Search for the cell housing the specified text and yield its (X, Y) center coordinate. 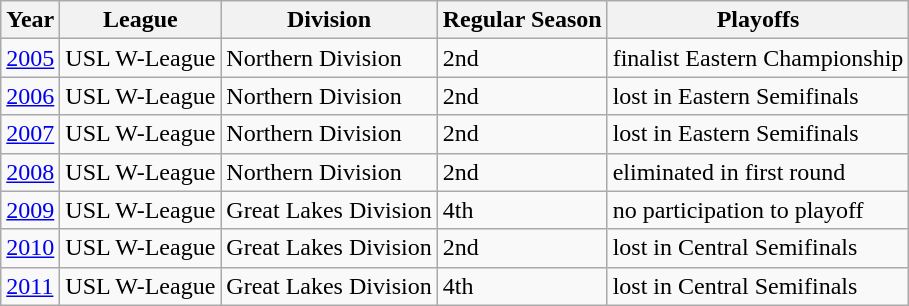
no participation to playoff (758, 210)
2005 (30, 58)
2007 (30, 134)
Playoffs (758, 20)
League (140, 20)
Division (329, 20)
2006 (30, 96)
Regular Season (522, 20)
finalist Eastern Championship (758, 58)
2010 (30, 248)
eliminated in first round (758, 172)
Year (30, 20)
2009 (30, 210)
2011 (30, 286)
2008 (30, 172)
